Pinpoint the cell where the given text exists, returning its [X, Y] midpoint coordinate. 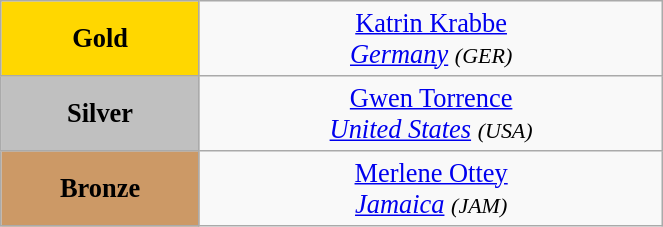
Katrin KrabbeGermany (GER) [430, 38]
Silver [100, 112]
Merlene OtteyJamaica (JAM) [430, 188]
Bronze [100, 188]
Gwen TorrenceUnited States (USA) [430, 112]
Gold [100, 38]
